Extract the (X, Y) coordinate from the center of the cell holding the provided text.  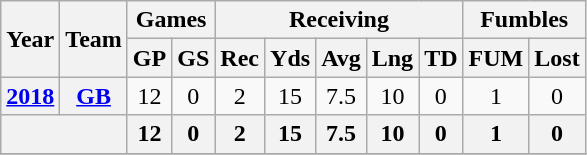
GB (94, 96)
Avg (342, 58)
Games (170, 20)
Year (30, 39)
FUM (496, 58)
Fumbles (524, 20)
Receiving (339, 20)
Rec (240, 58)
TD (441, 58)
Lost (557, 58)
GP (149, 58)
Yds (290, 58)
Team (94, 39)
GS (194, 58)
2018 (30, 96)
Lng (392, 58)
